Capture the cell that displays the provided text and extract its (X, Y) central coordinate. 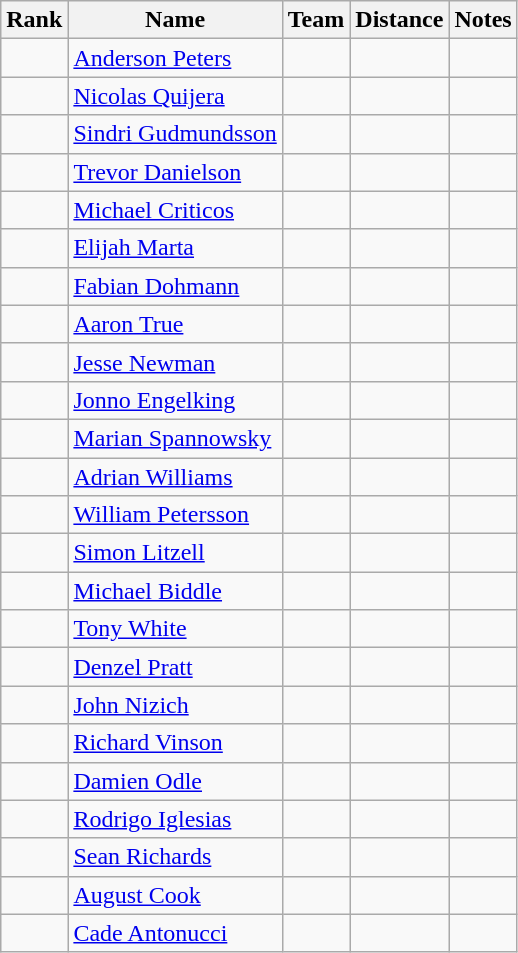
Trevor Danielson (175, 172)
John Nizich (175, 705)
Jonno Engelking (175, 400)
Sindri Gudmundsson (175, 134)
Jesse Newman (175, 362)
Adrian Williams (175, 477)
Damien Odle (175, 781)
Rank (34, 20)
Denzel Pratt (175, 667)
Anderson Peters (175, 58)
Fabian Dohmann (175, 286)
Aaron True (175, 324)
Nicolas Quijera (175, 96)
Richard Vinson (175, 743)
Team (316, 20)
Elijah Marta (175, 248)
Notes (483, 20)
Tony White (175, 629)
Simon Litzell (175, 553)
Distance (400, 20)
Michael Criticos (175, 210)
Michael Biddle (175, 591)
Marian Spannowsky (175, 438)
Cade Antonucci (175, 933)
Name (175, 20)
Rodrigo Iglesias (175, 819)
Sean Richards (175, 857)
William Petersson (175, 515)
August Cook (175, 895)
